Find where the given text appears and provide that cell's center as (x, y) coordinate. 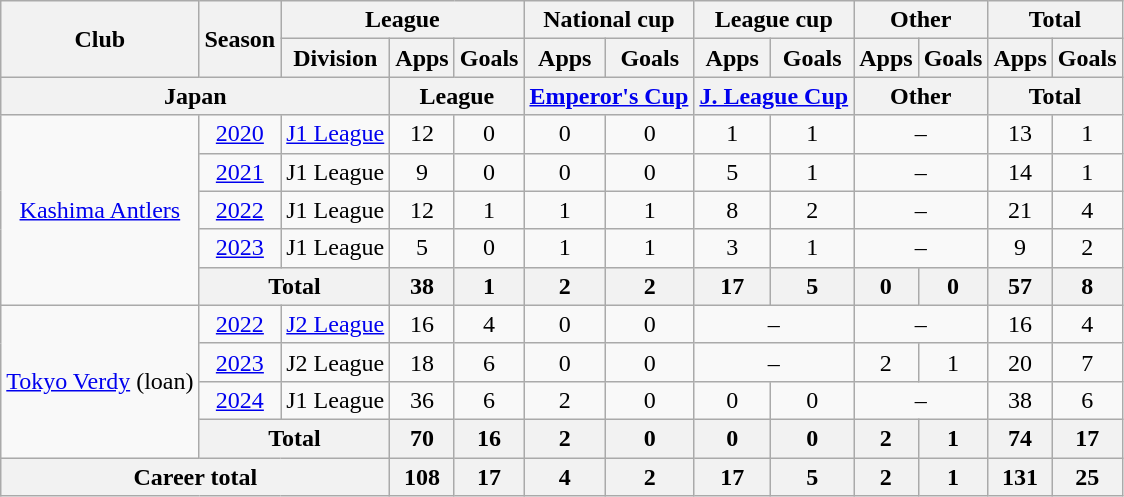
2020 (240, 134)
36 (422, 400)
Season (240, 39)
League cup (774, 20)
Career total (196, 477)
2021 (240, 172)
Kashima Antlers (100, 210)
Emperor's Cup (609, 96)
7 (1087, 362)
131 (1020, 477)
Japan (196, 96)
25 (1087, 477)
J. League Cup (774, 96)
20 (1020, 362)
2024 (240, 400)
13 (1020, 134)
14 (1020, 172)
National cup (609, 20)
108 (422, 477)
Division (336, 58)
57 (1020, 286)
3 (732, 248)
Club (100, 39)
21 (1020, 210)
Tokyo Verdy (loan) (100, 381)
70 (422, 438)
18 (422, 362)
74 (1020, 438)
